Return (X, Y) of the center of cell containing provided text 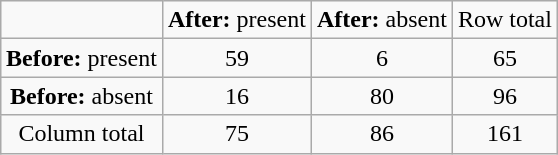
Before: present (82, 58)
86 (382, 134)
Before: absent (82, 96)
Column total (82, 134)
96 (504, 96)
After: absent (382, 20)
65 (504, 58)
6 (382, 58)
80 (382, 96)
After: present (236, 20)
16 (236, 96)
75 (236, 134)
161 (504, 134)
Row total (504, 20)
59 (236, 58)
